From the cell containing the given text, extract its center point as [x, y] coordinate. 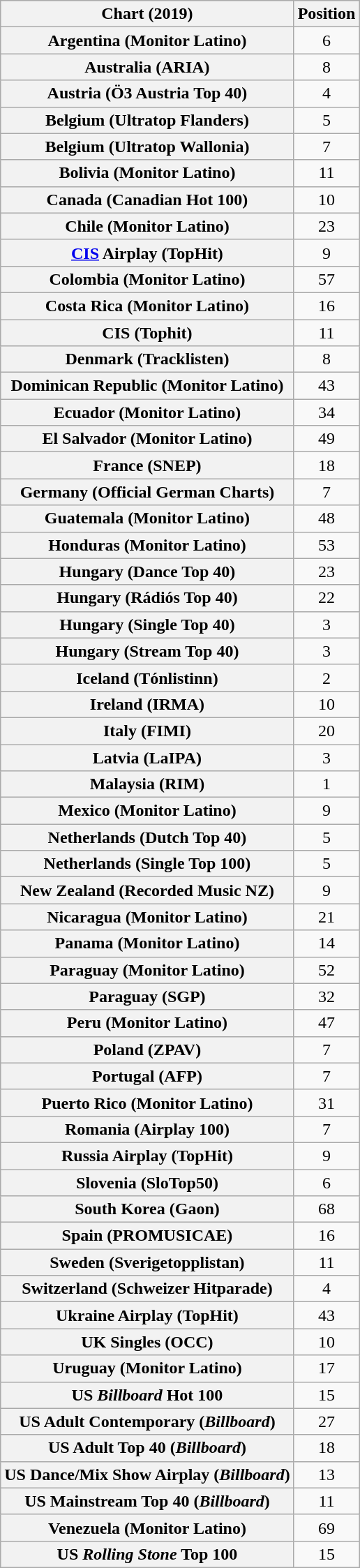
Romania (Airplay 100) [147, 1129]
Paraguay (SGP) [147, 996]
Austria (Ö3 Austria Top 40) [147, 94]
14 [327, 943]
Netherlands (Dutch Top 40) [147, 837]
Iceland (Tónlistinn) [147, 678]
Position [327, 14]
Belgium (Ultratop Wallonia) [147, 147]
Hungary (Stream Top 40) [147, 651]
31 [327, 1103]
Costa Rica (Monitor Latino) [147, 306]
Latvia (LaIPA) [147, 757]
US Dance/Mix Show Airplay (Billboard) [147, 1474]
Russia Airplay (TopHit) [147, 1156]
27 [327, 1421]
Malaysia (RIM) [147, 784]
Argentina (Monitor Latino) [147, 40]
Switzerland (Schweizer Hitparade) [147, 1289]
Nicaragua (Monitor Latino) [147, 917]
New Zealand (Recorded Music NZ) [147, 890]
US Adult Top 40 (Billboard) [147, 1448]
21 [327, 917]
US Mainstream Top 40 (Billboard) [147, 1501]
Guatemala (Monitor Latino) [147, 518]
Hungary (Rádiós Top 40) [147, 598]
Hungary (Dance Top 40) [147, 572]
CIS (Tophit) [147, 333]
US Billboard Hot 100 [147, 1395]
Uruguay (Monitor Latino) [147, 1368]
69 [327, 1528]
Spain (PROMUSICAE) [147, 1236]
Ukraine Airplay (TopHit) [147, 1315]
57 [327, 279]
Ireland (IRMA) [147, 704]
1 [327, 784]
Denmark (Tracklisten) [147, 359]
Peru (Monitor Latino) [147, 1023]
Paraguay (Monitor Latino) [147, 970]
Italy (FIMI) [147, 731]
Chile (Monitor Latino) [147, 226]
Bolivia (Monitor Latino) [147, 173]
Mexico (Monitor Latino) [147, 811]
Sweden (Sverigetopplistan) [147, 1262]
68 [327, 1209]
Ecuador (Monitor Latino) [147, 412]
Colombia (Monitor Latino) [147, 279]
32 [327, 996]
US Adult Contemporary (Billboard) [147, 1421]
34 [327, 412]
Canada (Canadian Hot 100) [147, 200]
Netherlands (Single Top 100) [147, 864]
Portugal (AFP) [147, 1076]
Puerto Rico (Monitor Latino) [147, 1103]
Venezuela (Monitor Latino) [147, 1528]
48 [327, 518]
47 [327, 1023]
CIS Airplay (TopHit) [147, 253]
Germany (Official German Charts) [147, 492]
France (SNEP) [147, 465]
13 [327, 1474]
US Rolling Stone Top 100 [147, 1554]
2 [327, 678]
20 [327, 731]
Poland (ZPAV) [147, 1050]
52 [327, 970]
South Korea (Gaon) [147, 1209]
UK Singles (OCC) [147, 1342]
El Salvador (Monitor Latino) [147, 439]
49 [327, 439]
Belgium (Ultratop Flanders) [147, 120]
Panama (Monitor Latino) [147, 943]
17 [327, 1368]
Honduras (Monitor Latino) [147, 545]
22 [327, 598]
Hungary (Single Top 40) [147, 625]
Dominican Republic (Monitor Latino) [147, 386]
Australia (ARIA) [147, 67]
Chart (2019) [147, 14]
53 [327, 545]
Slovenia (SloTop50) [147, 1183]
